Detect which cell encompasses the target text, then output its (x, y) center coordinate. 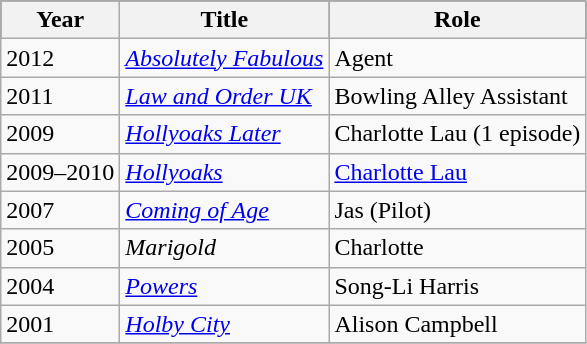
Role (458, 20)
Title (224, 20)
2007 (60, 210)
Holby City (224, 324)
2011 (60, 96)
2012 (60, 58)
Charlotte Lau (458, 172)
Marigold (224, 248)
Charlotte Lau (1 episode) (458, 134)
Law and Order UK (224, 96)
Jas (Pilot) (458, 210)
Hollyoaks Later (224, 134)
2009 (60, 134)
2005 (60, 248)
Charlotte (458, 248)
Absolutely Fabulous (224, 58)
2001 (60, 324)
2004 (60, 286)
Coming of Age (224, 210)
Agent (458, 58)
Alison Campbell (458, 324)
Powers (224, 286)
Bowling Alley Assistant (458, 96)
Hollyoaks (224, 172)
Song-Li Harris (458, 286)
Year (60, 20)
2009–2010 (60, 172)
